Return the [X, Y] coordinate for the center point of the cell that contains the specified text.  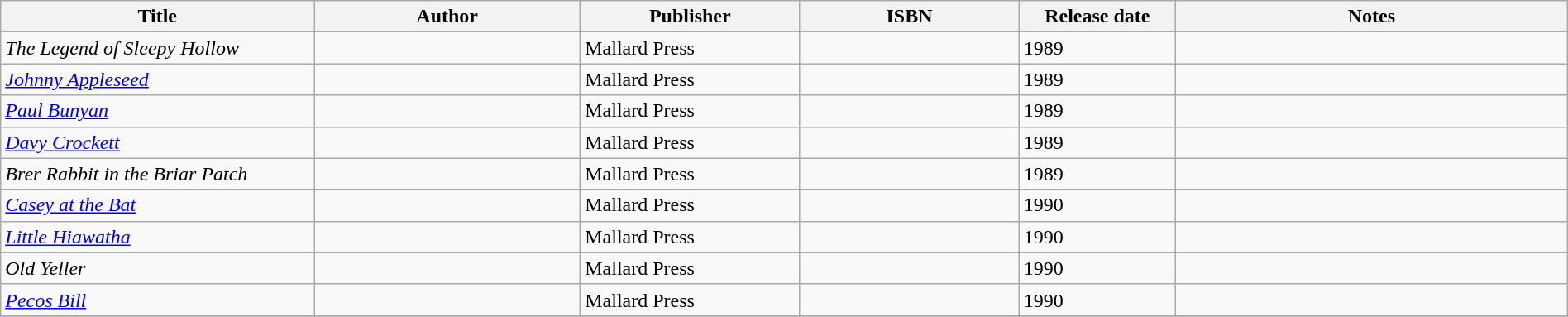
Brer Rabbit in the Briar Patch [157, 174]
Davy Crockett [157, 142]
Publisher [690, 17]
Notes [1372, 17]
ISBN [910, 17]
Little Hiawatha [157, 237]
The Legend of Sleepy Hollow [157, 48]
Paul Bunyan [157, 111]
Release date [1097, 17]
Casey at the Bat [157, 205]
Title [157, 17]
Author [447, 17]
Johnny Appleseed [157, 79]
Pecos Bill [157, 300]
Old Yeller [157, 268]
